Scan for the cell matching the given text and deliver its (x, y) coordinate at center. 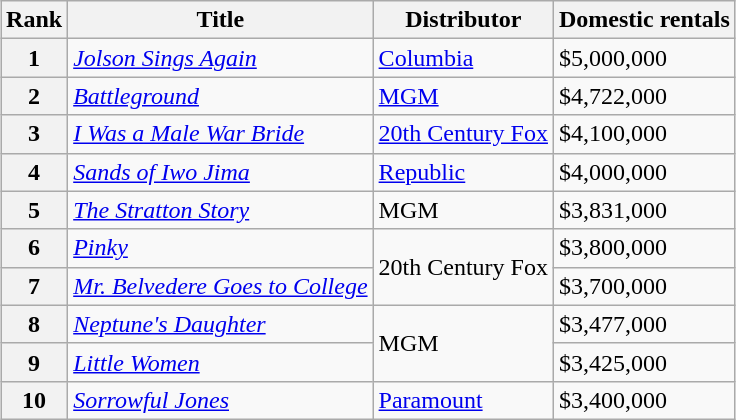
$3,700,000 (644, 286)
9 (34, 362)
Mr. Belvedere Goes to College (220, 286)
$3,800,000 (644, 248)
3 (34, 134)
8 (34, 324)
$4,722,000 (644, 96)
$3,831,000 (644, 210)
$5,000,000 (644, 58)
5 (34, 210)
Pinky (220, 248)
Republic (463, 172)
1 (34, 58)
$4,100,000 (644, 134)
$3,400,000 (644, 400)
Title (220, 20)
7 (34, 286)
Domestic rentals (644, 20)
Rank (34, 20)
$4,000,000 (644, 172)
Columbia (463, 58)
$3,477,000 (644, 324)
Jolson Sings Again (220, 58)
Sorrowful Jones (220, 400)
6 (34, 248)
2 (34, 96)
Neptune's Daughter (220, 324)
$3,425,000 (644, 362)
10 (34, 400)
The Stratton Story (220, 210)
Distributor (463, 20)
4 (34, 172)
Sands of Iwo Jima (220, 172)
Battleground (220, 96)
Little Women (220, 362)
I Was a Male War Bride (220, 134)
Paramount (463, 400)
